Detect which cell encompasses the target text, then output its [x, y] center coordinate. 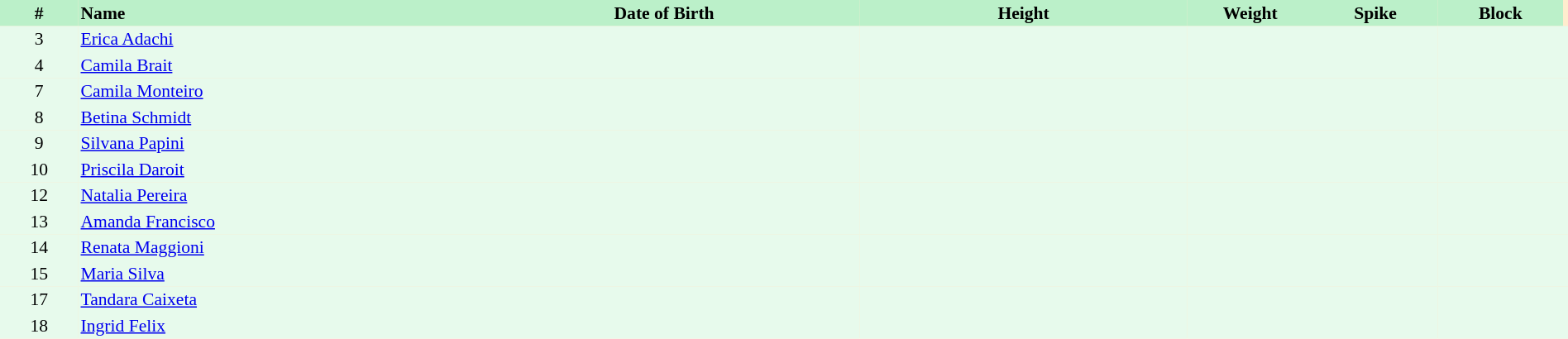
Maria Silva [273, 274]
12 [39, 195]
Betina Schmidt [273, 117]
7 [39, 91]
14 [39, 248]
Silvana Papini [273, 144]
13 [39, 222]
Block [1500, 13]
10 [39, 169]
Camila Brait [273, 65]
17 [39, 299]
Camila Monteiro [273, 91]
Weight [1250, 13]
Date of Birth [664, 13]
Spike [1374, 13]
# [39, 13]
Amanda Francisco [273, 222]
Height [1024, 13]
Natalia Pereira [273, 195]
Ingrid Felix [273, 326]
15 [39, 274]
Priscila Daroit [273, 169]
Erica Adachi [273, 40]
9 [39, 144]
8 [39, 117]
18 [39, 326]
4 [39, 65]
Name [273, 13]
Renata Maggioni [273, 248]
Tandara Caixeta [273, 299]
3 [39, 40]
